Scan for the cell matching the given text and deliver its (x, y) coordinate at center. 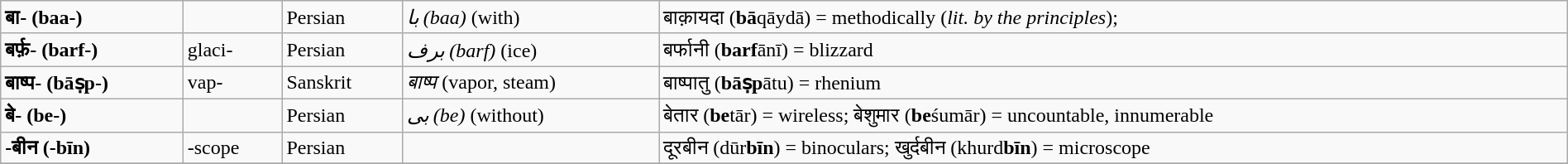
बाष्प- (bāṣp-) (92, 83)
बाष्पातु (bāṣpātu) = rhenium (1113, 83)
बेतार (betār) = wireless; बेशुमार (beśumār) = uncountable, innumerable (1113, 115)
दूरबीन (dūrbīn) = binoculars; खुर्दबीन (khurdbīn) = microscope (1113, 147)
بی (be) (without) (531, 115)
-scope (232, 147)
glaci- (232, 50)
बा- (baa-) (92, 17)
बर्फानी (barfānī) = blizzard (1113, 50)
Sanskrit (342, 83)
با (baa) (with) (531, 17)
बे- (be-) (92, 115)
برف (barf) (ice) (531, 50)
बर्फ़- (barf-) (92, 50)
बाक़ायदा (bāqāydā) = methodically (lit. by the principles); (1113, 17)
बाष्प (vapor, steam) (531, 83)
vap- (232, 83)
-बीन (-bīn) (92, 147)
